Output the (x, y) coordinate of the center of the cell containing the given text.  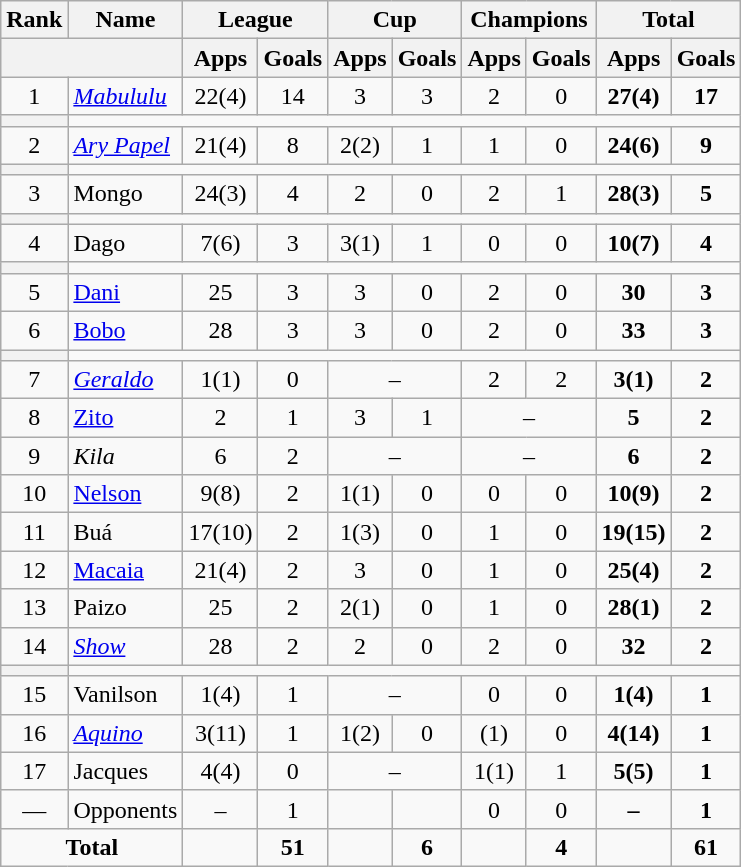
Rank (34, 20)
Ary Papel (126, 145)
28(1) (634, 608)
Nelson (126, 494)
7 (34, 380)
Paizo (126, 608)
Zito (126, 418)
League (256, 20)
Champions (529, 20)
Dago (126, 243)
27(4) (634, 96)
15 (34, 695)
2(2) (360, 145)
19(15) (634, 532)
Geraldo (126, 380)
Vanilson (126, 695)
51 (293, 847)
— (34, 809)
Show (126, 646)
24(3) (220, 194)
9(8) (220, 494)
24(6) (634, 145)
Kila (126, 456)
12 (34, 570)
Jacques (126, 771)
32 (634, 646)
11 (34, 532)
5(5) (634, 771)
1(2) (360, 733)
Mongo (126, 194)
10 (34, 494)
Opponents (126, 809)
Dani (126, 292)
4(14) (634, 733)
10(9) (634, 494)
(1) (494, 733)
33 (634, 330)
22(4) (220, 96)
Mabululu (126, 96)
61 (706, 847)
2(1) (360, 608)
Bobo (126, 330)
10(7) (634, 243)
Buá (126, 532)
7(6) (220, 243)
Macaia (126, 570)
Aquino (126, 733)
Cup (395, 20)
3(11) (220, 733)
25(4) (634, 570)
13 (34, 608)
17(10) (220, 532)
1(3) (360, 532)
Name (126, 20)
28(3) (634, 194)
16 (34, 733)
30 (634, 292)
4(4) (220, 771)
